Provide the (X, Y) coordinate of the cell's center where the given text is located.  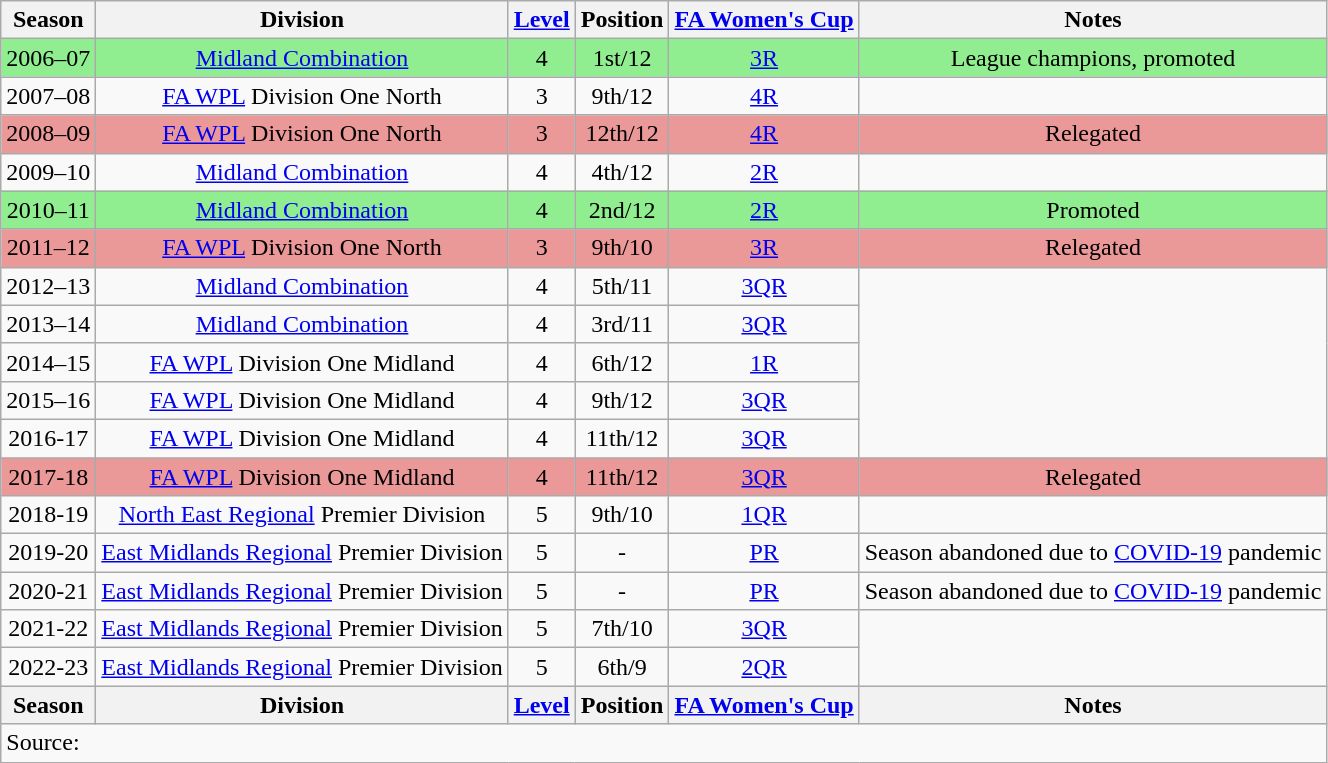
2QR (764, 667)
2009–10 (48, 172)
12th/12 (622, 134)
2015–16 (48, 400)
3rd/11 (622, 324)
2016-17 (48, 438)
2013–14 (48, 324)
6th/12 (622, 362)
2017-18 (48, 477)
1QR (764, 515)
Promoted (1093, 210)
1R (764, 362)
2012–13 (48, 286)
2011–12 (48, 248)
League champions, promoted (1093, 58)
2006–07 (48, 58)
2010–11 (48, 210)
2018-19 (48, 515)
2022-23 (48, 667)
2014–15 (48, 362)
2021-22 (48, 629)
7th/10 (622, 629)
North East Regional Premier Division (302, 515)
2019-20 (48, 553)
2007–08 (48, 96)
4th/12 (622, 172)
Source: (664, 743)
2020-21 (48, 591)
2008–09 (48, 134)
6th/9 (622, 667)
5th/11 (622, 286)
2nd/12 (622, 210)
1st/12 (622, 58)
